Scan for the cell matching the given text and deliver its [x, y] coordinate at center. 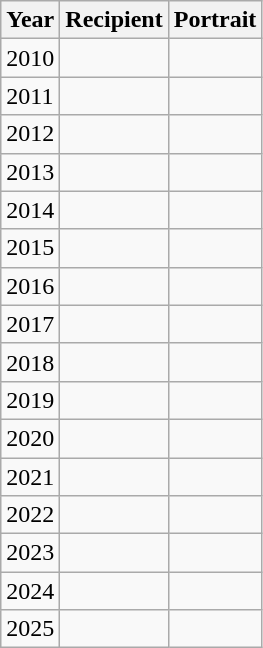
2010 [30, 58]
Portrait [215, 20]
2012 [30, 134]
2016 [30, 286]
2015 [30, 248]
2018 [30, 362]
2013 [30, 172]
2024 [30, 591]
2020 [30, 438]
2025 [30, 629]
Year [30, 20]
2017 [30, 324]
2023 [30, 553]
2014 [30, 210]
2019 [30, 400]
2011 [30, 96]
2022 [30, 515]
Recipient [114, 20]
2021 [30, 477]
